Pinpoint the cell where the given text exists, returning its [X, Y] midpoint coordinate. 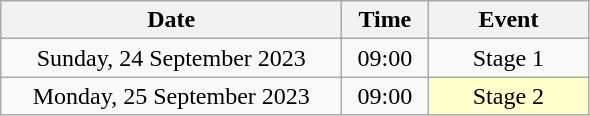
Event [508, 20]
Sunday, 24 September 2023 [172, 58]
Stage 2 [508, 96]
Date [172, 20]
Time [385, 20]
Monday, 25 September 2023 [172, 96]
Stage 1 [508, 58]
